Provide the (X, Y) coordinate of the cell's center where the given text is located.  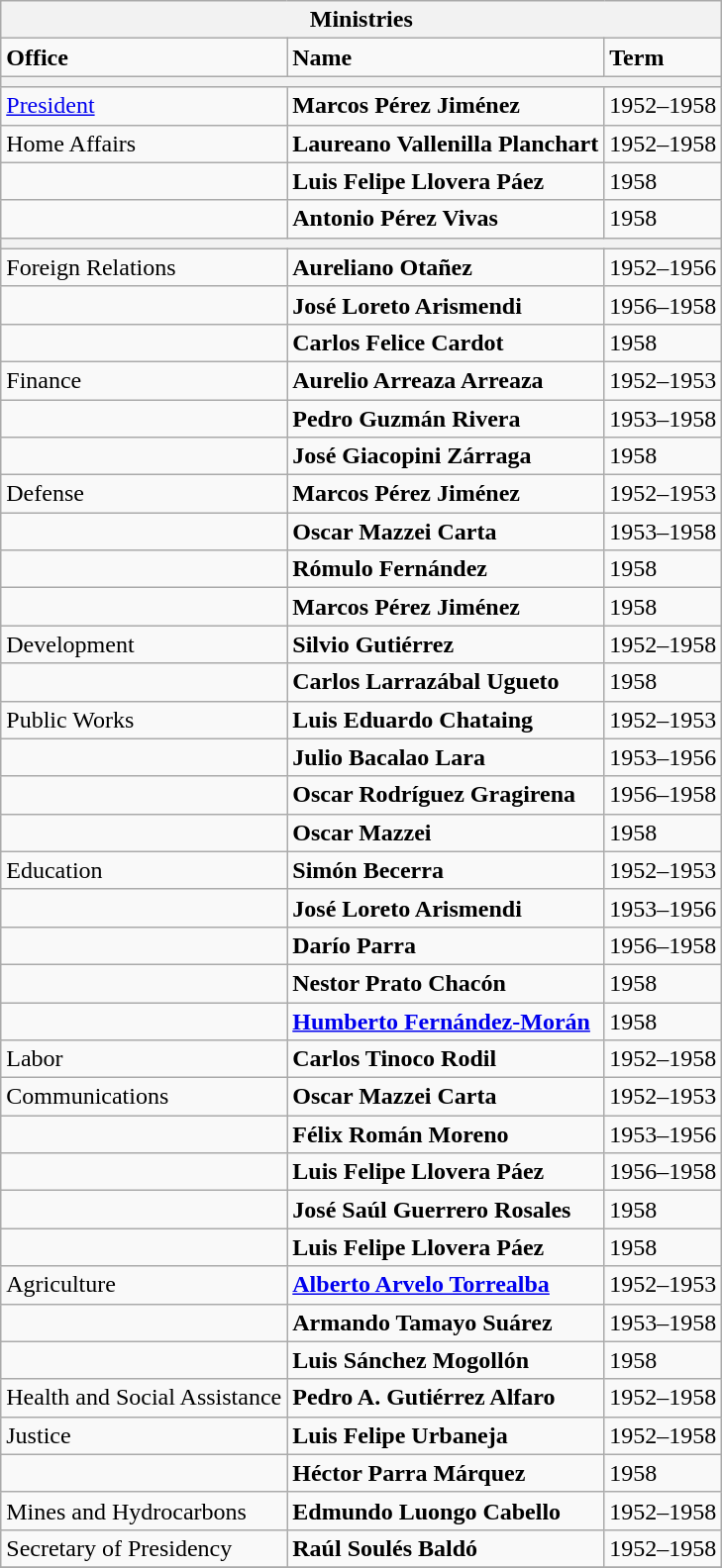
Carlos Felice Cardot (446, 343)
Carlos Tinoco Rodil (446, 1059)
Foreign Relations (145, 267)
Pedro Guzmán Rivera (446, 419)
Home Affairs (145, 144)
Félix Román Moreno (446, 1134)
Public Works (145, 720)
Rómulo Fernández (446, 569)
Héctor Parra Márquez (446, 1473)
Pedro A. Gutiérrez Alfaro (446, 1398)
Communications (145, 1097)
President (145, 106)
Alberto Arvelo Torrealba (446, 1285)
Luis Felipe Urbaneja (446, 1435)
Edmundo Luongo Cabello (446, 1511)
Education (145, 870)
Luis Eduardo Chataing (446, 720)
José Giacopini Zárraga (446, 456)
Aurelio Arreaza Arreaza (446, 380)
Office (145, 57)
1952–1956 (664, 267)
Darío Parra (446, 945)
Justice (145, 1435)
Armando Tamayo Suárez (446, 1323)
Luis Sánchez Mogollón (446, 1360)
José Saúl Guerrero Rosales (446, 1210)
Silvio Gutiérrez (446, 644)
Oscar Mazzei (446, 833)
Nestor Prato Chacón (446, 983)
Simón Becerra (446, 870)
Carlos Larrazábal Ugueto (446, 682)
Laureano Vallenilla Planchart (446, 144)
Finance (145, 380)
Term (664, 57)
Development (145, 644)
Ministries (361, 20)
Aureliano Otañez (446, 267)
Raúl Soulés Baldó (446, 1548)
Mines and Hydrocarbons (145, 1511)
Secretary of Presidency (145, 1548)
Oscar Rodríguez Gragirena (446, 795)
Julio Bacalao Lara (446, 757)
Labor (145, 1059)
Humberto Fernández-Morán (446, 1021)
Agriculture (145, 1285)
Antonio Pérez Vivas (446, 219)
Health and Social Assistance (145, 1398)
Name (446, 57)
Defense (145, 494)
